For the text-containing cell, return its midpoint in (x, y) coordinate format. 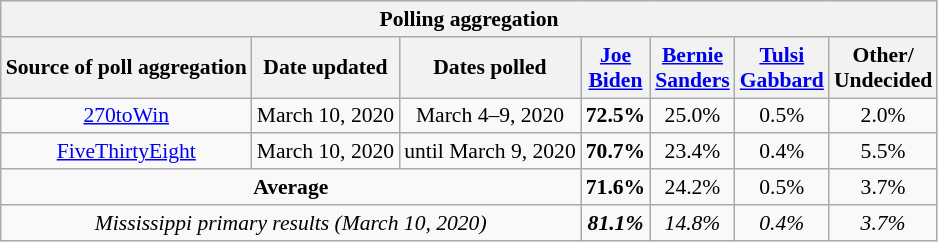
24.2% (692, 187)
270toWin (126, 116)
Dates polled (490, 68)
March 4–9, 2020 (490, 116)
Date updated (326, 68)
Polling aggregation (470, 19)
14.8% (692, 223)
71.6% (616, 187)
Source of poll aggregation (126, 68)
5.5% (883, 152)
Other/Undecided (883, 68)
until March 9, 2020 (490, 152)
81.1% (616, 223)
Average (291, 187)
72.5% (616, 116)
FiveThirtyEight (126, 152)
BernieSanders (692, 68)
70.7% (616, 152)
JoeBiden (616, 68)
TulsiGabbard (782, 68)
Mississippi primary results (March 10, 2020) (291, 223)
2.0% (883, 116)
25.0% (692, 116)
23.4% (692, 152)
